Detect which cell encompasses the target text, then output its (x, y) center coordinate. 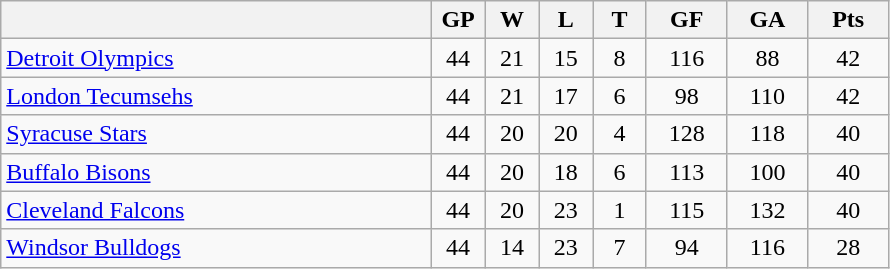
100 (768, 172)
113 (686, 172)
17 (566, 96)
98 (686, 96)
4 (620, 134)
Detroit Olympics (216, 58)
London Tecumsehs (216, 96)
110 (768, 96)
15 (566, 58)
14 (512, 248)
Syracuse Stars (216, 134)
8 (620, 58)
Pts (848, 20)
Buffalo Bisons (216, 172)
18 (566, 172)
L (566, 20)
7 (620, 248)
88 (768, 58)
GF (686, 20)
Windsor Bulldogs (216, 248)
118 (768, 134)
W (512, 20)
132 (768, 210)
GA (768, 20)
Cleveland Falcons (216, 210)
115 (686, 210)
94 (686, 248)
GP (458, 20)
T (620, 20)
128 (686, 134)
28 (848, 248)
1 (620, 210)
